Detect which cell encompasses the target text, then output its (x, y) center coordinate. 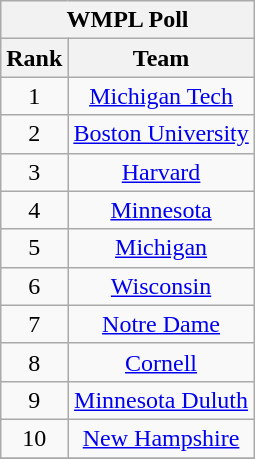
3 (34, 172)
Michigan Tech (161, 96)
Notre Dame (161, 324)
Cornell (161, 362)
4 (34, 210)
WMPL Poll (128, 20)
New Hampshire (161, 438)
10 (34, 438)
Wisconsin (161, 286)
8 (34, 362)
5 (34, 248)
7 (34, 324)
Rank (34, 58)
2 (34, 134)
Harvard (161, 172)
Minnesota (161, 210)
Boston University (161, 134)
Team (161, 58)
1 (34, 96)
Minnesota Duluth (161, 400)
Michigan (161, 248)
9 (34, 400)
6 (34, 286)
